Detect which cell encompasses the target text, then output its [x, y] center coordinate. 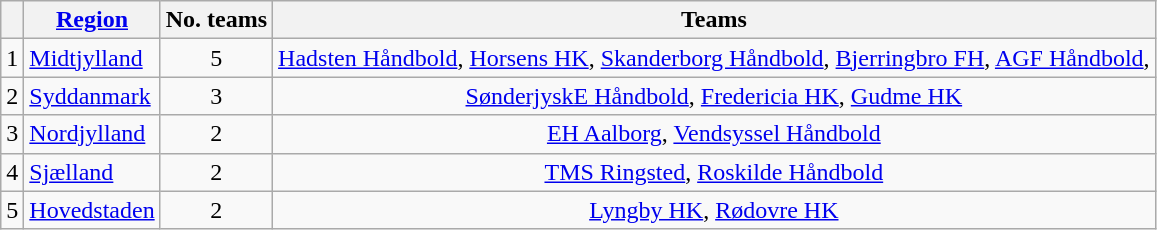
Hovedstaden [92, 210]
Nordjylland [92, 134]
Region [92, 20]
TMS Ringsted, Roskilde Håndbold [714, 172]
Sjælland [92, 172]
No. teams [216, 20]
SønderjyskE Håndbold, Fredericia HK, Gudme HK [714, 96]
Midtjylland [92, 58]
4 [12, 172]
Hadsten Håndbold, Horsens HK, Skanderborg Håndbold, Bjerringbro FH, AGF Håndbold, [714, 58]
Syddanmark [92, 96]
1 [12, 58]
Teams [714, 20]
EH Aalborg, Vendsyssel Håndbold [714, 134]
Lyngby HK, Rødovre HK [714, 210]
